Capture the cell that displays the provided text and extract its (x, y) central coordinate. 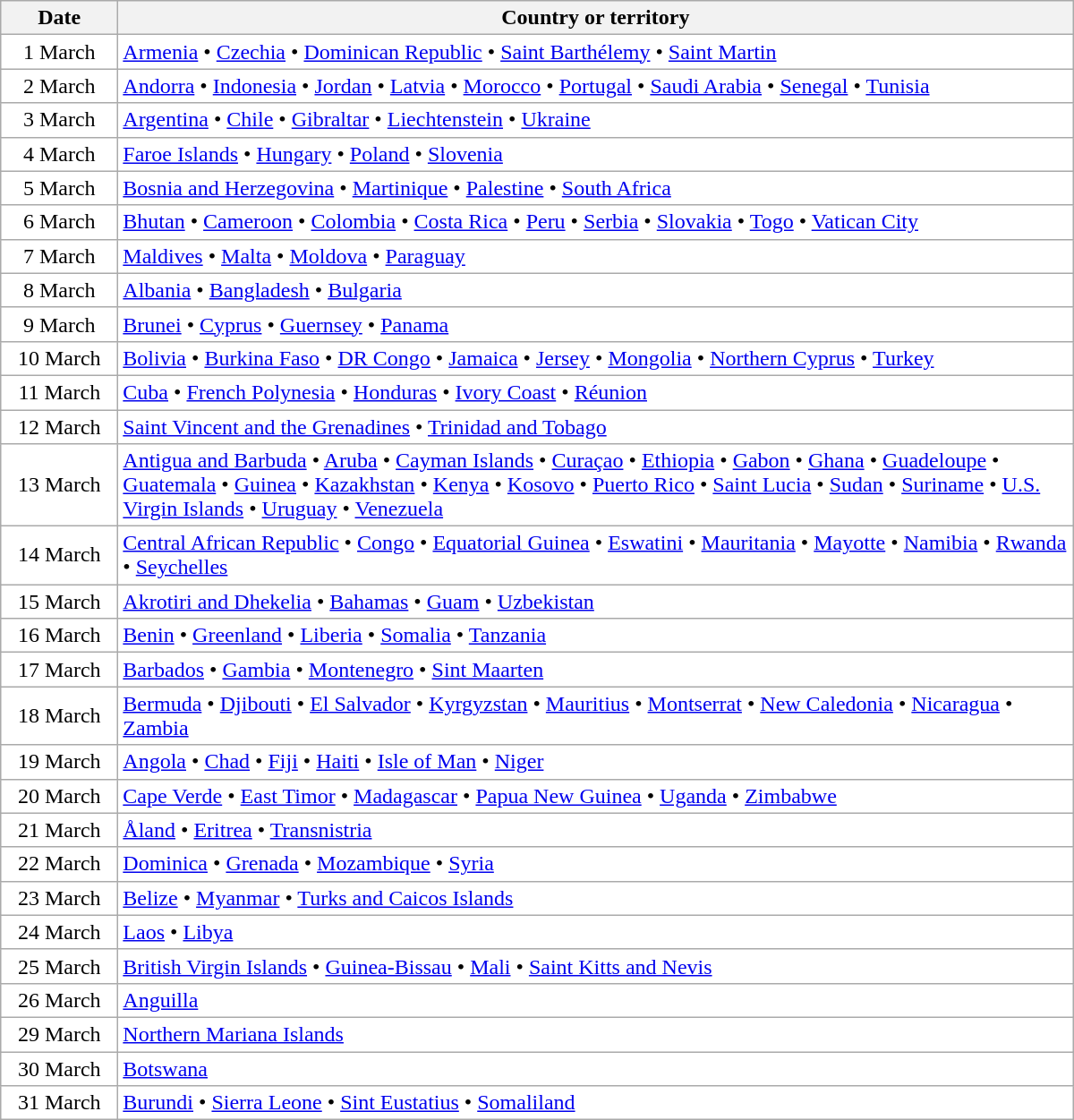
2 March (59, 86)
Northern Mariana Islands (596, 1034)
Bolivia • Burkina Faso • DR Congo • Jamaica • Jersey • Mongolia • Northern Cyprus • Turkey (596, 358)
31 March (59, 1103)
Faroe Islands • Hungary • Poland • Slovenia (596, 154)
5 March (59, 188)
8 March (59, 290)
Argentina • Chile • Gibraltar • Liechtenstein • Ukraine (596, 120)
14 March (59, 555)
Cuba • French Polynesia • Honduras • Ivory Coast • Réunion (596, 392)
6 March (59, 222)
12 March (59, 427)
11 March (59, 392)
British Virgin Islands • Guinea-Bissau • Mali • Saint Kitts and Nevis (596, 966)
Bosnia and Herzegovina • Martinique • Palestine • South Africa (596, 188)
Country or territory (596, 18)
25 March (59, 966)
Brunei • Cyprus • Guernsey • Panama (596, 324)
19 March (59, 762)
Botswana (596, 1068)
4 March (59, 154)
26 March (59, 1000)
Angola • Chad • Fiji • Haiti • Isle of Man • Niger (596, 762)
Burundi • Sierra Leone • Sint Eustatius • Somaliland (596, 1103)
7 March (59, 256)
9 March (59, 324)
Benin • Greenland • Liberia • Somalia • Tanzania (596, 636)
29 March (59, 1034)
Belize • Myanmar • Turks and Caicos Islands (596, 898)
Dominica • Grenada • Mozambique • Syria (596, 864)
20 March (59, 796)
Akrotiri and Dhekelia • Bahamas • Guam • Uzbekistan (596, 602)
23 March (59, 898)
Andorra • Indonesia • Jordan • Latvia • Morocco • Portugal • Saudi Arabia • Senegal • Tunisia (596, 86)
13 March (59, 485)
Date (59, 18)
15 March (59, 602)
Åland • Eritrea • Transnistria (596, 830)
Laos • Libya (596, 932)
18 March (59, 716)
16 March (59, 636)
Barbados • Gambia • Montenegro • Sint Maarten (596, 670)
Bermuda • Djibouti • El Salvador • Kyrgyzstan • Mauritius • Montserrat • New Caledonia • Nicaragua • Zambia (596, 716)
Saint Vincent and the Grenadines • Trinidad and Tobago (596, 427)
10 March (59, 358)
3 March (59, 120)
Albania • Bangladesh • Bulgaria (596, 290)
30 March (59, 1068)
Cape Verde • East Timor • Madagascar • Papua New Guinea • Uganda • Zimbabwe (596, 796)
1 March (59, 52)
Central African Republic • Congo • Equatorial Guinea • Eswatini • Mauritania • Mayotte • Namibia • Rwanda • Seychelles (596, 555)
22 March (59, 864)
Bhutan • Cameroon • Colombia • Costa Rica • Peru • Serbia • Slovakia • Togo • Vatican City (596, 222)
17 March (59, 670)
21 March (59, 830)
Armenia • Czechia • Dominican Republic • Saint Barthélemy • Saint Martin (596, 52)
Maldives • Malta • Moldova • Paraguay (596, 256)
Anguilla (596, 1000)
24 March (59, 932)
